Identify which cell holds the provided text, then report its (X, Y) central coordinate. 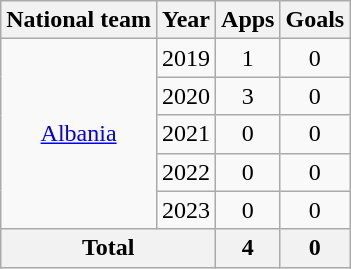
Year (186, 20)
Albania (79, 134)
2020 (186, 96)
2023 (186, 210)
2021 (186, 134)
Goals (315, 20)
2022 (186, 172)
Total (108, 248)
3 (248, 96)
National team (79, 20)
4 (248, 248)
1 (248, 58)
Apps (248, 20)
2019 (186, 58)
